Find where the given text appears and provide that cell's center as [x, y] coordinate. 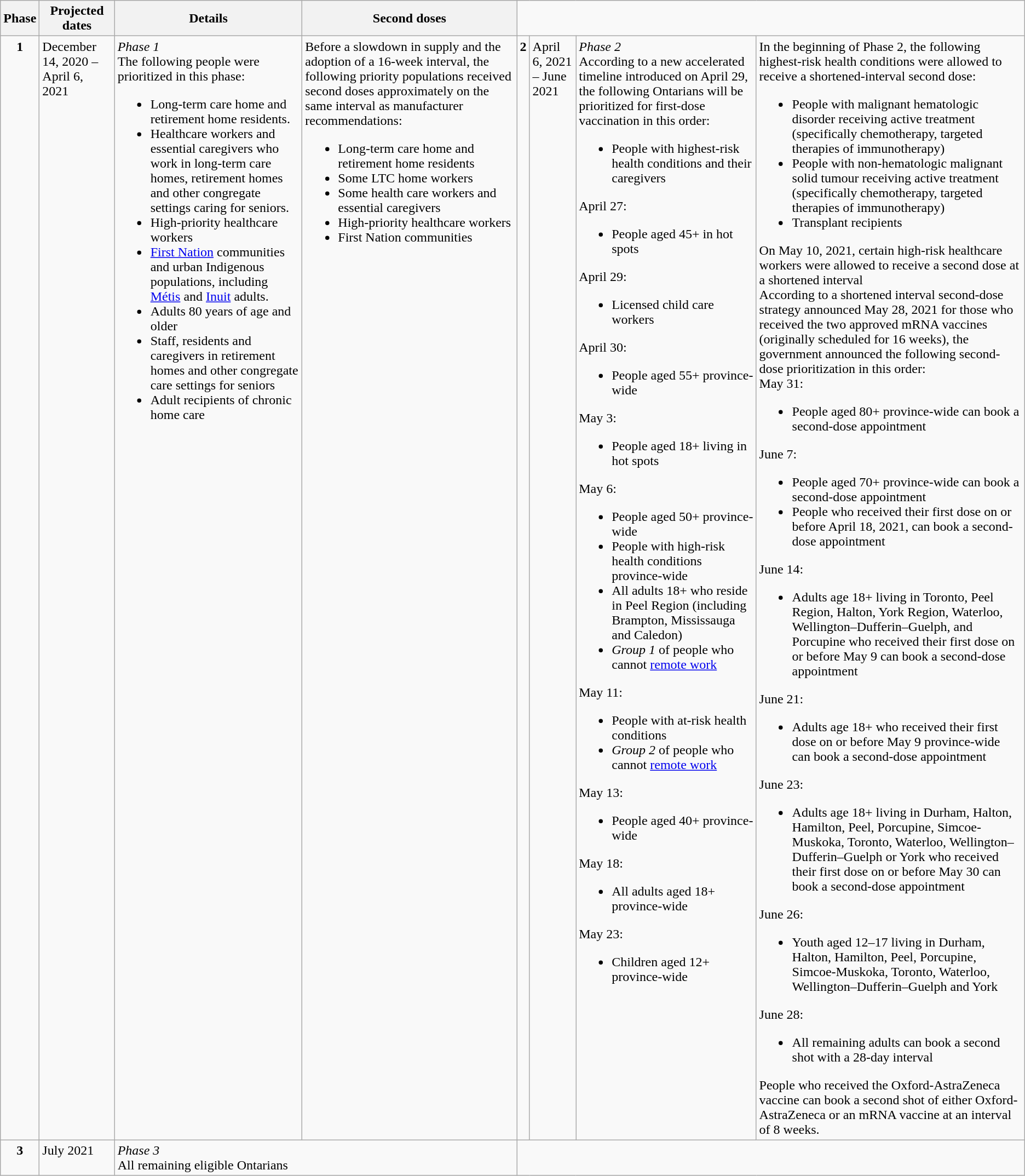
Phase [20, 19]
3 [20, 1158]
Projected dates [77, 19]
Phase 3All remaining eligible Ontarians [315, 1158]
Second doses [410, 19]
July 2021 [77, 1158]
April 6, 2021 – June 2021 [553, 588]
2 [523, 588]
1 [20, 588]
December 14, 2020 – April 6, 2021 [77, 588]
Details [208, 19]
